Capture the cell that displays the provided text and extract its [x, y] central coordinate. 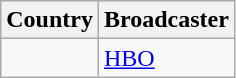
HBO [166, 58]
Broadcaster [166, 20]
Country [50, 20]
